From the cell containing the given text, extract its center point as (X, Y) coordinate. 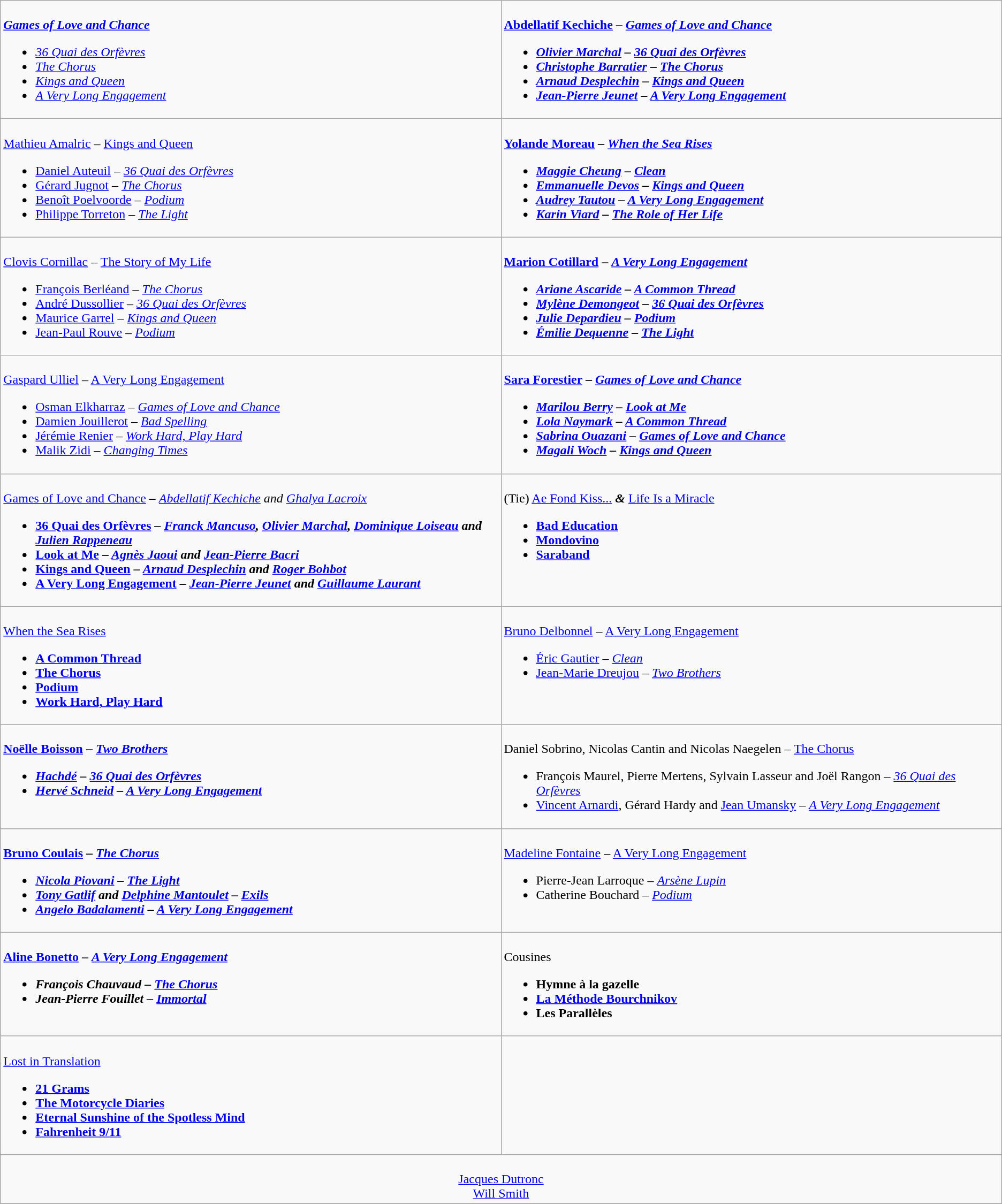
(Tie) Ae Fond Kiss... & Life Is a MiracleBad EducationMondovinoSaraband (751, 540)
Noëlle Boisson – Two BrothersHachdé – 36 Quai des OrfèvresHervé Schneid – A Very Long Engagement (250, 776)
Bruno Delbonnel – A Very Long EngagementÉric Gautier – CleanJean-Marie Dreujou – Two Brothers (751, 666)
Bruno Coulais – The ChorusNicola Piovani – The LightTony Gatlif and Delphine Mantoulet – ExilsAngelo Badalamenti – A Very Long Engagement (250, 880)
Madeline Fontaine – A Very Long EngagementPierre-Jean Larroque – Arsène LupinCatherine Bouchard – Podium (751, 880)
Aline Bonetto – A Very Long EngagementFrançois Chauvaud – The ChorusJean-Pierre Fouillet – Immortal (250, 984)
When the Sea RisesA Common ThreadThe ChorusPodiumWork Hard, Play Hard (250, 666)
Lost in Translation21 GramsThe Motorcycle DiariesEternal Sunshine of the Spotless MindFahrenheit 9/11 (250, 1095)
Games of Love and Chance36 Quai des OrfèvresThe ChorusKings and QueenA Very Long Engagement (250, 60)
Jacques Dutronc Will Smith (501, 1179)
CousinesHymne à la gazelleLa Méthode BourchnikovLes Parallèles (751, 984)
